Detect which cell encompasses the target text, then output its (x, y) center coordinate. 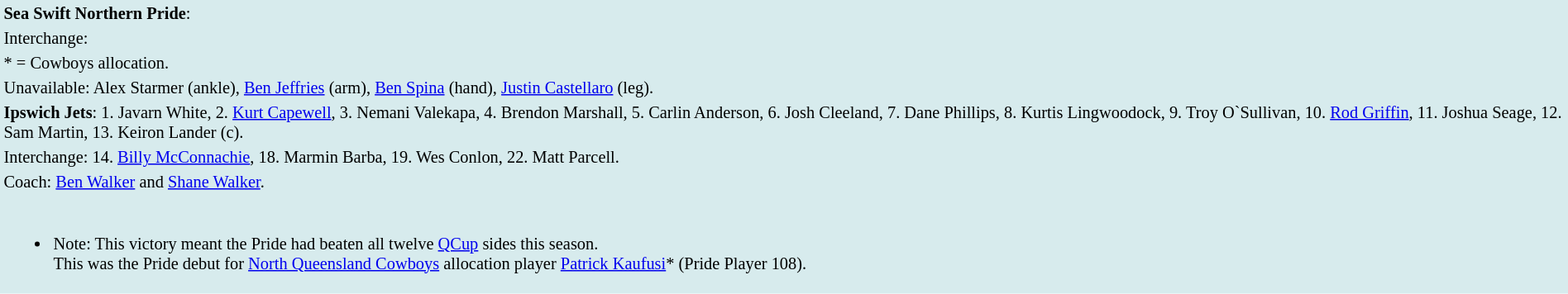
Unavailable: Alex Starmer (ankle), Ben Jeffries (arm), Ben Spina (hand), Justin Castellaro (leg). (784, 88)
Interchange: 14. Billy McConnachie, 18. Marmin Barba, 19. Wes Conlon, 22. Matt Parcell. (784, 157)
Interchange: (784, 38)
* = Cowboys allocation. (784, 63)
Coach: Ben Walker and Shane Walker. (784, 182)
Sea Swift Northern Pride: (784, 13)
